Provide the [X, Y] coordinate of the cell's center where the given text is located.  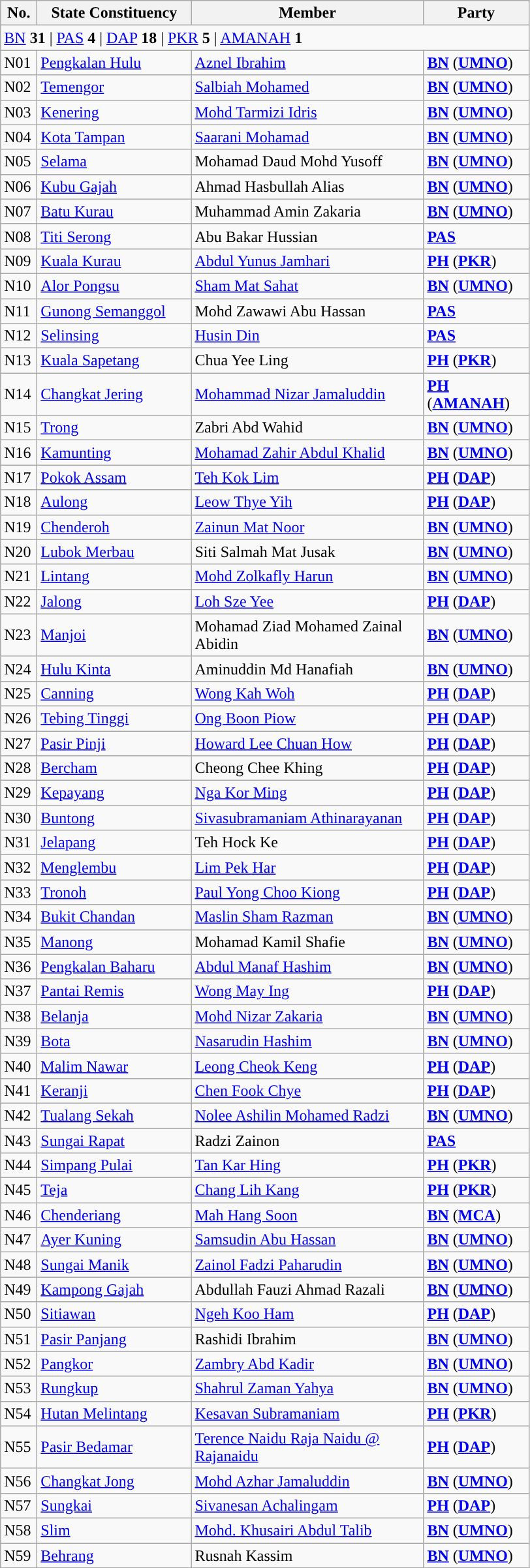
N29 [19, 793]
Nga Kor Ming [307, 793]
Chenderoh [114, 527]
Manjoi [114, 635]
N57 [19, 1505]
Husin Din [307, 336]
Kenering [114, 112]
N18 [19, 502]
Alor Pongsu [114, 286]
N26 [19, 718]
N16 [19, 453]
Zabri Abd Wahid [307, 428]
N24 [19, 669]
N12 [19, 336]
Saarani Mohamad [307, 137]
Canning [114, 693]
Mohd Zawawi Abu Hassan [307, 311]
Mohamad Daud Mohd Yusoff [307, 162]
Ong Boon Piow [307, 718]
Belanja [114, 1016]
Mohammad Nizar Jamaluddin [307, 394]
Tebing Tinggi [114, 718]
Bercham [114, 768]
N11 [19, 311]
Chenderiang [114, 1215]
N43 [19, 1141]
Sham Mat Sahat [307, 286]
Shahrul Zaman Yahya [307, 1389]
Mohd Tarmizi Idris [307, 112]
N02 [19, 87]
Pasir Panjang [114, 1339]
Tan Kar Hing [307, 1166]
Mohd Zolkafly Harun [307, 577]
Jelapang [114, 843]
Cheong Chee Khing [307, 768]
Kesavan Subramaniam [307, 1413]
Slim [114, 1530]
Behrang [114, 1556]
Lubok Merbau [114, 552]
N07 [19, 211]
Pengkalan Baharu [114, 967]
Kuala Kurau [114, 261]
Nasarudin Hashim [307, 1041]
Manong [114, 942]
N34 [19, 917]
N32 [19, 867]
State Constituency [114, 13]
Mohd Azhar Jamaluddin [307, 1481]
Zainun Mat Noor [307, 527]
N46 [19, 1215]
Pasir Pinji [114, 743]
Leow Thye Yih [307, 502]
N48 [19, 1265]
N01 [19, 63]
Changkat Jering [114, 394]
Ngeh Koo Ham [307, 1314]
Simpang Pulai [114, 1166]
N50 [19, 1314]
Aznel Ibrahim [307, 63]
Chen Fook Chye [307, 1091]
BN 31 | PAS 4 | DAP 18 | PKR 5 | AMANAH 1 [265, 38]
Zainol Fadzi Paharudin [307, 1265]
N15 [19, 428]
N10 [19, 286]
Mohd Nizar Zakaria [307, 1016]
N58 [19, 1530]
Teh Hock Ke [307, 843]
Mohamad Kamil Shafie [307, 942]
Tualang Sekah [114, 1115]
Abdul Yunus Jamhari [307, 261]
Sitiawan [114, 1314]
N22 [19, 601]
Abdullah Fauzi Ahmad Razali [307, 1289]
Loh Sze Yee [307, 601]
Maslin Sham Razman [307, 917]
N28 [19, 768]
Rungkup [114, 1389]
N53 [19, 1389]
Terence Naidu Raja Naidu @ Rajanaidu [307, 1447]
N33 [19, 892]
Aulong [114, 502]
N42 [19, 1115]
Muhammad Amin Zakaria [307, 211]
N39 [19, 1041]
Hutan Melintang [114, 1413]
Sungai Manik [114, 1265]
Leong Cheok Keng [307, 1066]
Rashidi Ibrahim [307, 1339]
N55 [19, 1447]
Lim Pek Har [307, 867]
N54 [19, 1413]
N04 [19, 137]
Bukit Chandan [114, 917]
N13 [19, 361]
Pokok Assam [114, 477]
Kubu Gajah [114, 187]
Pangkor [114, 1364]
N51 [19, 1339]
N49 [19, 1289]
Wong May Ing [307, 991]
Salbiah Mohamed [307, 87]
N41 [19, 1091]
Abdul Manaf Hashim [307, 967]
N45 [19, 1190]
N59 [19, 1556]
No. [19, 13]
Mohamad Ziad Mohamed Zainal Abidin [307, 635]
N30 [19, 818]
BN (MCA) [476, 1215]
Member [307, 13]
Titi Serong [114, 236]
Pengkalan Hulu [114, 63]
Selama [114, 162]
Kepayang [114, 793]
N31 [19, 843]
N23 [19, 635]
Chang Lih Kang [307, 1190]
Sivasubramaniam Athinarayanan [307, 818]
Menglembu [114, 867]
Abu Bakar Hussian [307, 236]
Keranji [114, 1091]
Kamunting [114, 453]
N21 [19, 577]
N25 [19, 693]
Ahmad Hasbullah Alias [307, 187]
N20 [19, 552]
N08 [19, 236]
Sungkai [114, 1505]
Party [476, 13]
Teja [114, 1190]
Radzi Zainon [307, 1141]
N44 [19, 1166]
Mohd. Khusairi Abdul Talib [307, 1530]
Zambry Abd Kadir [307, 1364]
Nolee Ashilin Mohamed Radzi [307, 1115]
Lintang [114, 577]
Malim Nawar [114, 1066]
N19 [19, 527]
N06 [19, 187]
N47 [19, 1240]
N14 [19, 394]
Samsudin Abu Hassan [307, 1240]
Jalong [114, 601]
Hulu Kinta [114, 669]
Siti Salmah Mat Jusak [307, 552]
Aminuddin Md Hanafiah [307, 669]
Rusnah Kassim [307, 1556]
N40 [19, 1066]
Teh Kok Lim [307, 477]
Temengor [114, 87]
Buntong [114, 818]
Kota Tampan [114, 137]
N38 [19, 1016]
N56 [19, 1481]
Mohamad Zahir Abdul Khalid [307, 453]
PH (AMANAH) [476, 394]
Gunong Semanggol [114, 311]
N35 [19, 942]
Ayer Kuning [114, 1240]
Batu Kurau [114, 211]
Sungai Rapat [114, 1141]
Paul Yong Choo Kiong [307, 892]
Trong [114, 428]
Wong Kah Woh [307, 693]
Selinsing [114, 336]
N03 [19, 112]
N36 [19, 967]
Tronoh [114, 892]
N09 [19, 261]
Changkat Jong [114, 1481]
Mah Hang Soon [307, 1215]
N37 [19, 991]
Sivanesan Achalingam [307, 1505]
N05 [19, 162]
Pantai Remis [114, 991]
N27 [19, 743]
N17 [19, 477]
Kuala Sapetang [114, 361]
Pasir Bedamar [114, 1447]
Kampong Gajah [114, 1289]
Howard Lee Chuan How [307, 743]
Chua Yee Ling [307, 361]
N52 [19, 1364]
Bota [114, 1041]
